Search for the cell housing the specified text and yield its (x, y) center coordinate. 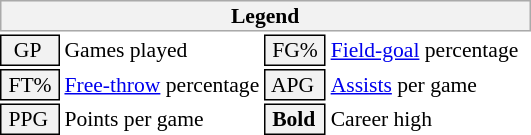
Legend (265, 16)
APG (295, 85)
Field-goal percentage (430, 50)
Free-throw percentage (162, 85)
Games played (162, 50)
FT% (30, 85)
FG% (295, 50)
GP (30, 50)
Assists per game (430, 85)
